Capture the cell that displays the provided text and extract its (x, y) central coordinate. 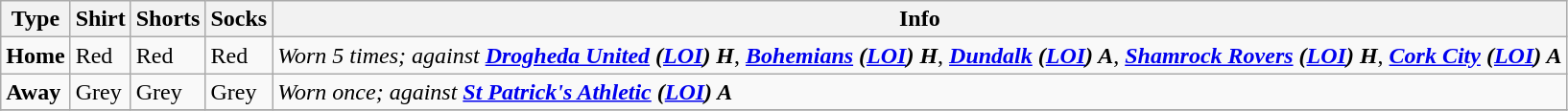
Home (36, 55)
Socks (239, 19)
Worn 5 times; against Drogheda United (LOI) H, Bohemians (LOI) H, Dundalk (LOI) A, Shamrock Rovers (LOI) H, Cork City (LOI) A (919, 55)
Shirt (100, 19)
Info (919, 19)
Worn once; against St Patrick's Athletic (LOI) A (919, 92)
Away (36, 92)
Shorts (168, 19)
Type (36, 19)
